Scan for the cell matching the given text and deliver its [x, y] coordinate at center. 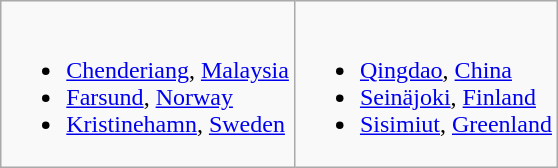
Qingdao, China Seinäjoki, Finland Sisimiut, Greenland [426, 84]
Chenderiang, Malaysia Farsund, Norway Kristinehamn, Sweden [148, 84]
